Extract the [X, Y] coordinate from the center of the cell holding the provided text.  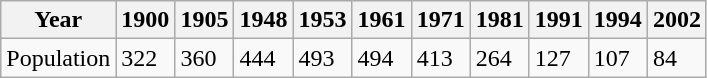
413 [440, 58]
264 [500, 58]
494 [382, 58]
127 [558, 58]
444 [264, 58]
360 [204, 58]
84 [676, 58]
1961 [382, 20]
493 [322, 58]
1971 [440, 20]
1905 [204, 20]
2002 [676, 20]
1994 [618, 20]
Population [58, 58]
1981 [500, 20]
Year [58, 20]
107 [618, 58]
322 [146, 58]
1953 [322, 20]
1948 [264, 20]
1991 [558, 20]
1900 [146, 20]
